Extract the (x, y) coordinate from the center of the cell holding the provided text.  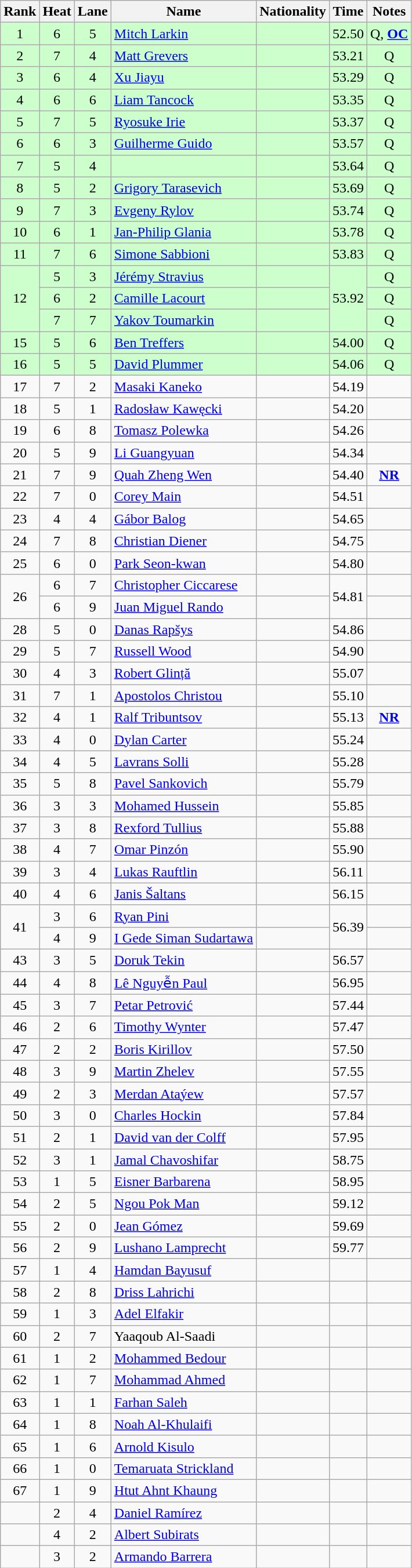
Gábor Balog (183, 519)
59 (20, 1314)
43 (20, 960)
53.37 (348, 122)
Lushano Lamprecht (183, 1248)
57.50 (348, 1049)
41 (20, 927)
53.57 (348, 144)
David Plummer (183, 365)
Heat (57, 12)
Simone Sabbioni (183, 254)
53.35 (348, 100)
53 (20, 1182)
Mohammed Bedour (183, 1358)
54.20 (348, 409)
Dylan Carter (183, 740)
45 (20, 1005)
Petar Petrović (183, 1005)
Juan Miguel Rando (183, 607)
Rank (20, 12)
Lavrans Solli (183, 762)
Lukas Rauftlin (183, 872)
56.57 (348, 960)
Q, OC (389, 34)
57 (20, 1270)
28 (20, 629)
52 (20, 1160)
Robert Glință (183, 674)
Ryan Pini (183, 916)
53.74 (348, 210)
54.40 (348, 475)
Daniel Ramírez (183, 1512)
Jamal Chavoshifar (183, 1160)
55.13 (348, 718)
Mitch Larkin (183, 34)
Farhan Saleh (183, 1402)
40 (20, 894)
59.12 (348, 1204)
Rexford Tullius (183, 828)
Jérémy Stravius (183, 277)
46 (20, 1027)
18 (20, 409)
62 (20, 1380)
58.95 (348, 1182)
Xu Jiayu (183, 78)
22 (20, 497)
55.79 (348, 784)
53.69 (348, 188)
59.77 (348, 1248)
66 (20, 1468)
48 (20, 1071)
56.39 (348, 927)
Driss Lahrichi (183, 1292)
49 (20, 1093)
56 (20, 1248)
Corey Main (183, 497)
38 (20, 850)
Ben Treffers (183, 343)
Time (348, 12)
11 (20, 254)
51 (20, 1137)
30 (20, 674)
17 (20, 387)
55.10 (348, 696)
54.81 (348, 596)
55.88 (348, 828)
39 (20, 872)
Merdan Ataýew (183, 1093)
Timothy Wynter (183, 1027)
54.00 (348, 343)
50 (20, 1115)
44 (20, 983)
Lane (93, 12)
Lê Nguyễn Paul (183, 983)
36 (20, 806)
54.80 (348, 563)
Matt Grevers (183, 56)
Yakov Toumarkin (183, 321)
Boris Kirillov (183, 1049)
Noah Al-Khulaifi (183, 1424)
Adel Elfakir (183, 1314)
16 (20, 365)
Charles Hockin (183, 1115)
57.95 (348, 1137)
65 (20, 1446)
54.06 (348, 365)
53.92 (348, 299)
Guilherme Guido (183, 144)
Danas Rapšys (183, 629)
25 (20, 563)
Name (183, 12)
56.15 (348, 894)
63 (20, 1402)
53.29 (348, 78)
54.51 (348, 497)
20 (20, 453)
Christian Diener (183, 541)
Li Guangyuan (183, 453)
57.57 (348, 1093)
60 (20, 1336)
Htut Ahnt Khaung (183, 1490)
Nationality (293, 12)
23 (20, 519)
10 (20, 232)
57.55 (348, 1071)
57.47 (348, 1027)
56.11 (348, 872)
35 (20, 784)
Camille Lacourt (183, 299)
61 (20, 1358)
21 (20, 475)
55.28 (348, 762)
Armando Barrera (183, 1557)
34 (20, 762)
Omar Pinzón (183, 850)
58.75 (348, 1160)
19 (20, 431)
33 (20, 740)
Jan-Philip Glania (183, 232)
26 (20, 596)
55 (20, 1226)
Park Seon-kwan (183, 563)
Jean Gómez (183, 1226)
Martin Zhelev (183, 1071)
67 (20, 1490)
64 (20, 1424)
Radosław Kawęcki (183, 409)
29 (20, 652)
54.34 (348, 453)
Hamdan Bayusuf (183, 1270)
55.90 (348, 850)
Mohamed Hussein (183, 806)
Ngou Pok Man (183, 1204)
Yaaqoub Al-Saadi (183, 1336)
53.21 (348, 56)
Ryosuke Irie (183, 122)
24 (20, 541)
56.95 (348, 983)
Doruk Tekin (183, 960)
55.85 (348, 806)
Eisner Barbarena (183, 1182)
Liam Tancock (183, 100)
54.75 (348, 541)
Mohammad Ahmed (183, 1380)
Russell Wood (183, 652)
12 (20, 299)
55.07 (348, 674)
54.86 (348, 629)
Temaruata Strickland (183, 1468)
54.90 (348, 652)
Pavel Sankovich (183, 784)
I Gede Siman Sudartawa (183, 938)
47 (20, 1049)
Notes (389, 12)
54.19 (348, 387)
53.78 (348, 232)
Ralf Tribuntsov (183, 718)
54.65 (348, 519)
54.26 (348, 431)
55.24 (348, 740)
54 (20, 1204)
Apostolos Christou (183, 696)
57.84 (348, 1115)
53.64 (348, 166)
52.50 (348, 34)
Janis Šaltans (183, 894)
32 (20, 718)
59.69 (348, 1226)
Tomasz Polewka (183, 431)
58 (20, 1292)
Evgeny Rylov (183, 210)
Arnold Kisulo (183, 1446)
57.44 (348, 1005)
15 (20, 343)
31 (20, 696)
Quah Zheng Wen (183, 475)
Masaki Kaneko (183, 387)
Albert Subirats (183, 1535)
Christopher Ciccarese (183, 585)
37 (20, 828)
Grigory Tarasevich (183, 188)
David van der Colff (183, 1137)
53.83 (348, 254)
